Output the (X, Y) coordinate of the center of the cell containing the given text.  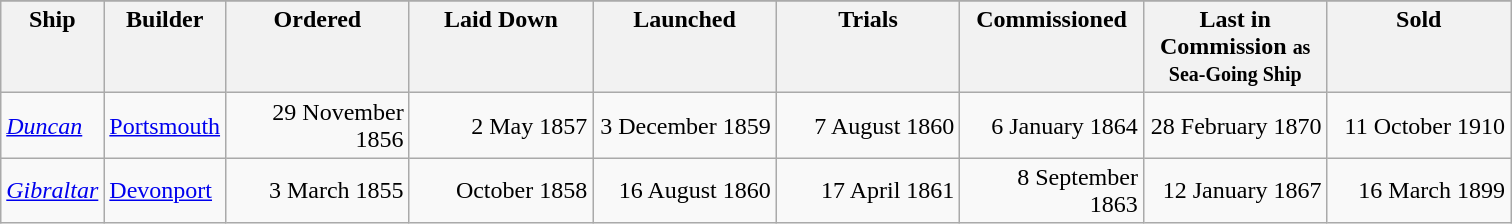
Trials (868, 47)
8 September 1863 (1052, 190)
Commissioned (1052, 47)
3 December 1859 (685, 126)
Portsmouth (165, 126)
11 October 1910 (1419, 126)
Ship (52, 47)
2 May 1857 (501, 126)
Devonport (165, 190)
28 February 1870 (1235, 126)
Laid Down (501, 47)
16 March 1899 (1419, 190)
6 January 1864 (1052, 126)
October 1858 (501, 190)
Sold (1419, 47)
12 January 1867 (1235, 190)
Builder (165, 47)
3 March 1855 (318, 190)
16 August 1860 (685, 190)
29 November 1856 (318, 126)
Launched (685, 47)
Ordered (318, 47)
Duncan (52, 126)
Last in Commission as Sea-Going Ship (1235, 47)
7 August 1860 (868, 126)
Gibraltar (52, 190)
17 April 1861 (868, 190)
